Search for the cell housing the specified text and yield its [x, y] center coordinate. 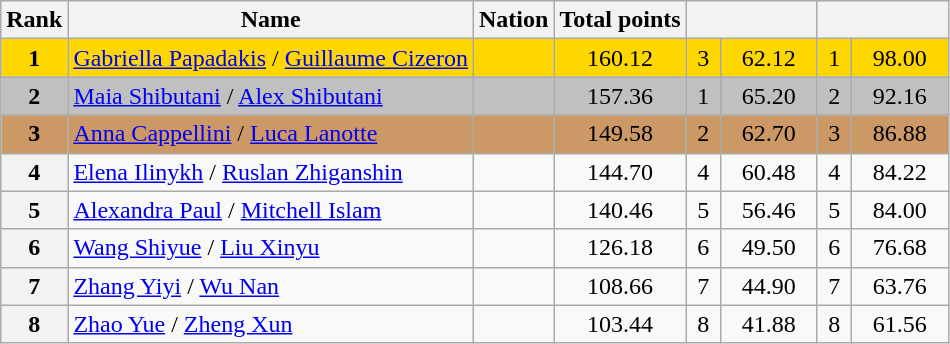
84.00 [900, 210]
Gabriella Papadakis / Guillaume Cizeron [271, 58]
Anna Cappellini / Luca Lanotte [271, 134]
63.76 [900, 286]
Elena Ilinykh / Ruslan Zhiganshin [271, 172]
144.70 [620, 172]
149.58 [620, 134]
140.46 [620, 210]
Zhang Yiyi / Wu Nan [271, 286]
157.36 [620, 96]
Name [271, 20]
62.12 [768, 58]
41.88 [768, 324]
126.18 [620, 248]
108.66 [620, 286]
56.46 [768, 210]
65.20 [768, 96]
Zhao Yue / Zheng Xun [271, 324]
Wang Shiyue / Liu Xinyu [271, 248]
98.00 [900, 58]
61.56 [900, 324]
92.16 [900, 96]
62.70 [768, 134]
Alexandra Paul / Mitchell Islam [271, 210]
Total points [620, 20]
49.50 [768, 248]
86.88 [900, 134]
103.44 [620, 324]
160.12 [620, 58]
60.48 [768, 172]
44.90 [768, 286]
84.22 [900, 172]
76.68 [900, 248]
Maia Shibutani / Alex Shibutani [271, 96]
Rank [34, 20]
Nation [513, 20]
